Extract the (X, Y) coordinate from the center of the cell holding the provided text.  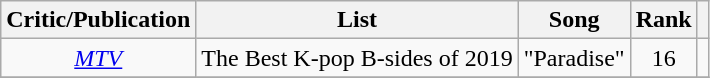
MTV (98, 58)
16 (664, 58)
"Paradise" (574, 58)
Critic/Publication (98, 20)
Rank (664, 20)
List (357, 20)
The Best K-pop B-sides of 2019 (357, 58)
Song (574, 20)
